For the text-containing cell, return its midpoint in (x, y) coordinate format. 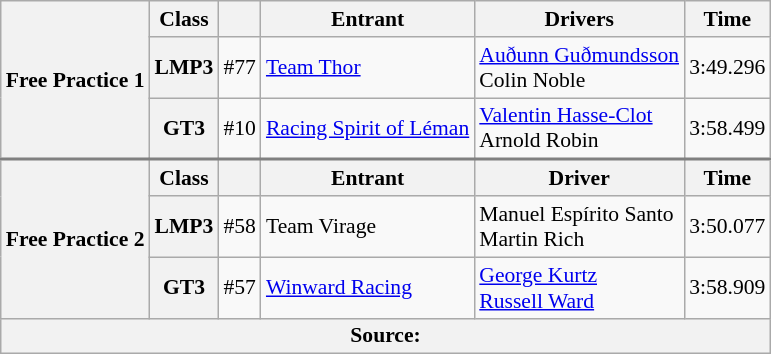
3:49.296 (727, 68)
#10 (240, 129)
Free Practice 2 (76, 240)
Drivers (579, 19)
Team Virage (368, 226)
Free Practice 1 (76, 80)
Auðunn Guðmundsson Colin Noble (579, 68)
3:58.909 (727, 288)
Source: (386, 336)
3:58.499 (727, 129)
3:50.077 (727, 226)
Winward Racing (368, 288)
Driver (579, 178)
Manuel Espírito Santo Martin Rich (579, 226)
#57 (240, 288)
#58 (240, 226)
#77 (240, 68)
George Kurtz Russell Ward (579, 288)
Team Thor (368, 68)
Racing Spirit of Léman (368, 129)
Valentin Hasse-Clot Arnold Robin (579, 129)
